From the cell containing the given text, extract its center point as (x, y) coordinate. 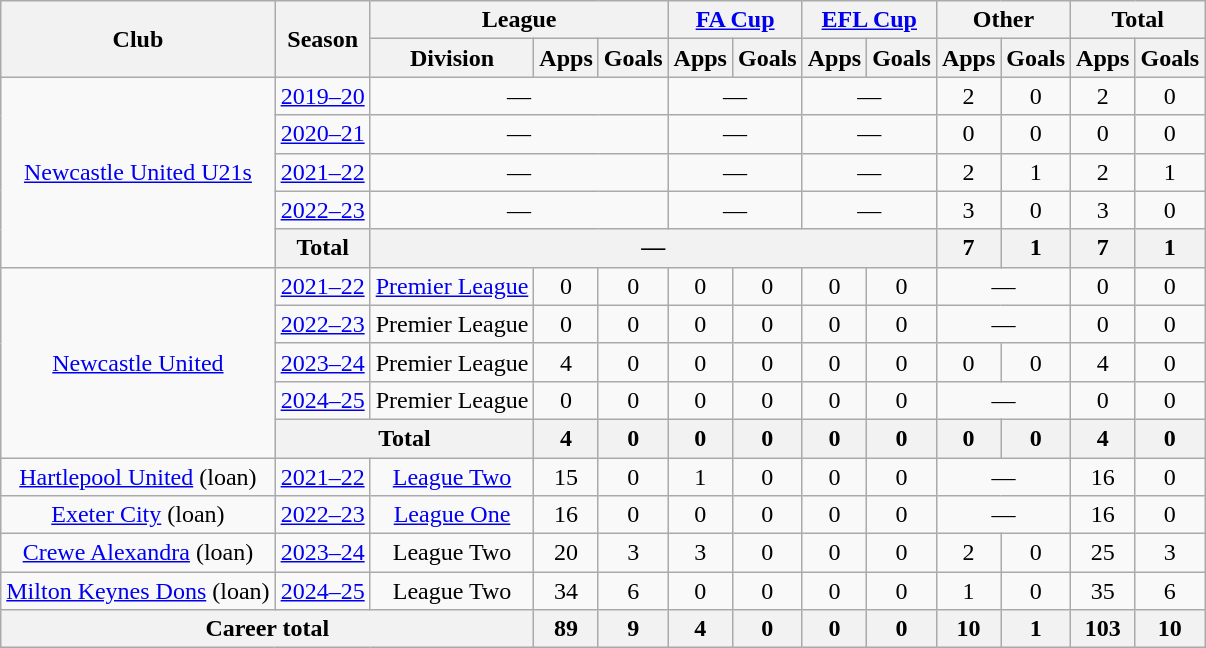
25 (1103, 553)
Exeter City (loan) (138, 515)
EFL Cup (869, 20)
103 (1103, 629)
35 (1103, 591)
FA Cup (735, 20)
89 (566, 629)
Club (138, 39)
9 (633, 629)
Division (452, 58)
Newcastle United U21s (138, 172)
20 (566, 553)
15 (566, 477)
34 (566, 591)
Hartlepool United (loan) (138, 477)
2020–21 (322, 134)
2019–20 (322, 96)
Season (322, 39)
Other (1003, 20)
Newcastle United (138, 362)
Crewe Alexandra (loan) (138, 553)
Career total (268, 629)
League (519, 20)
League One (452, 515)
Milton Keynes Dons (loan) (138, 591)
